For the text-containing cell, return its midpoint in (x, y) coordinate format. 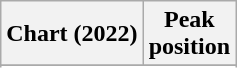
Peakposition (189, 34)
Chart (2022) (72, 34)
